Locate the cell with the specified text and output its (X, Y) center coordinate. 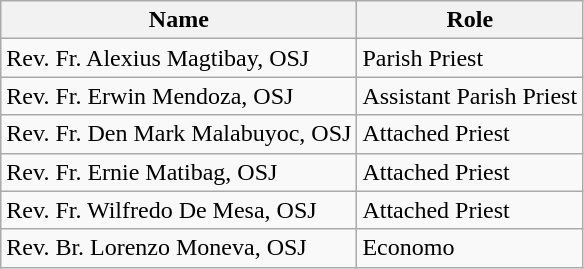
Name (179, 20)
Economo (470, 248)
Rev. Br. Lorenzo Moneva, OSJ (179, 248)
Role (470, 20)
Rev. Fr. Erwin Mendoza, OSJ (179, 96)
Rev. Fr. Ernie Matibag, OSJ (179, 172)
Rev. Fr. Den Mark Malabuyoc, OSJ (179, 134)
Parish Priest (470, 58)
Rev. Fr. Alexius Magtibay, OSJ (179, 58)
Assistant Parish Priest (470, 96)
Rev. Fr. Wilfredo De Mesa, OSJ (179, 210)
